Locate the cell with the specified text and output its (X, Y) center coordinate. 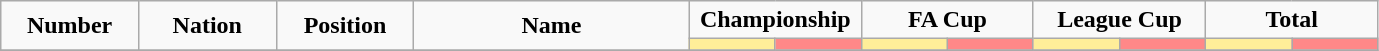
Position (345, 26)
Number (70, 26)
League Cup (1119, 20)
FA Cup (947, 20)
Nation (207, 26)
Name (552, 26)
Championship (775, 20)
Total (1292, 20)
